Extract the [X, Y] coordinate from the center of the cell holding the provided text.  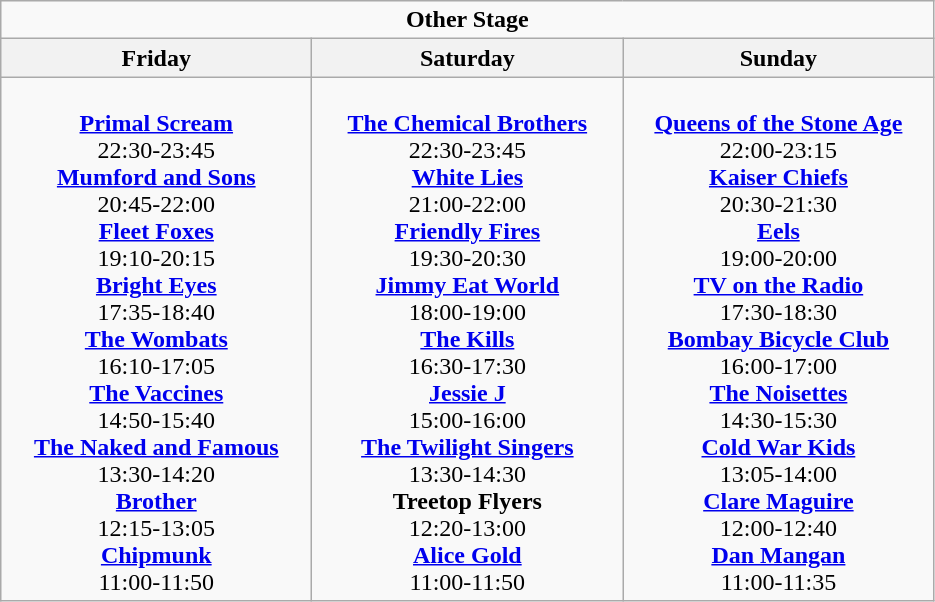
Other Stage [468, 20]
Friday [156, 58]
Sunday [778, 58]
Saturday [468, 58]
